Find where the given text appears and provide that cell's center as (X, Y) coordinate. 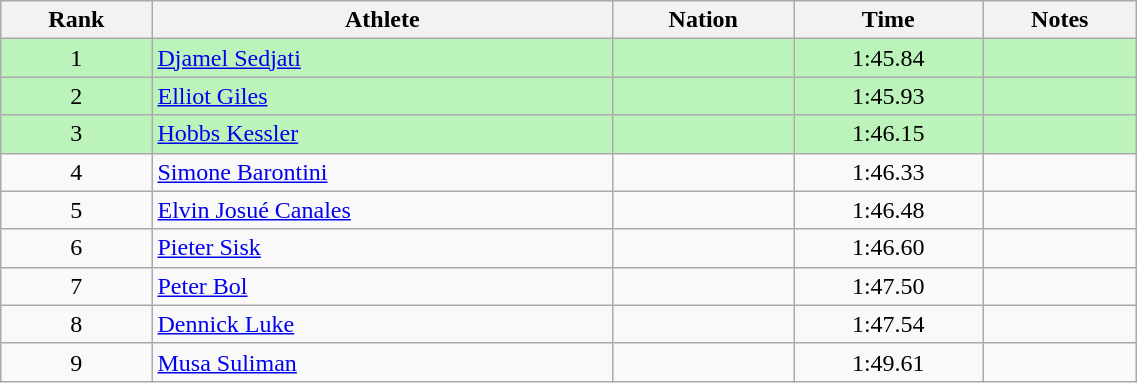
Notes (1060, 20)
Simone Barontini (382, 172)
Djamel Sedjati (382, 58)
1:49.61 (888, 362)
1:45.84 (888, 58)
9 (76, 362)
4 (76, 172)
1:46.48 (888, 210)
1:46.60 (888, 248)
Musa Suliman (382, 362)
Time (888, 20)
Nation (704, 20)
Rank (76, 20)
1:47.50 (888, 286)
Peter Bol (382, 286)
Elvin Josué Canales (382, 210)
7 (76, 286)
Elliot Giles (382, 96)
Hobbs Kessler (382, 134)
1:47.54 (888, 324)
Dennick Luke (382, 324)
Pieter Sisk (382, 248)
3 (76, 134)
2 (76, 96)
5 (76, 210)
8 (76, 324)
Athlete (382, 20)
1 (76, 58)
1:46.15 (888, 134)
6 (76, 248)
1:45.93 (888, 96)
1:46.33 (888, 172)
